Pinpoint the cell where the given text exists, returning its [X, Y] midpoint coordinate. 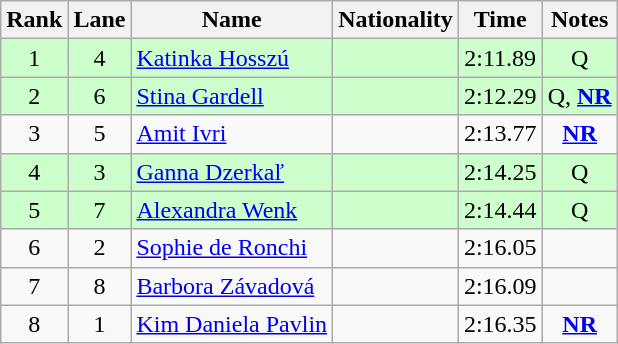
Ganna Dzerkaľ [232, 172]
Name [232, 20]
Rank [34, 20]
2:16.35 [500, 324]
2:12.29 [500, 96]
Barbora Závadová [232, 286]
Stina Gardell [232, 96]
2:13.77 [500, 134]
Notes [580, 20]
2:16.05 [500, 248]
Katinka Hosszú [232, 58]
2:16.09 [500, 286]
Nationality [396, 20]
2:14.44 [500, 210]
Q, NR [580, 96]
Kim Daniela Pavlin [232, 324]
2:11.89 [500, 58]
Amit Ivri [232, 134]
Time [500, 20]
2:14.25 [500, 172]
Sophie de Ronchi [232, 248]
Alexandra Wenk [232, 210]
Lane [100, 20]
